Return [x, y] of the center of cell containing provided text 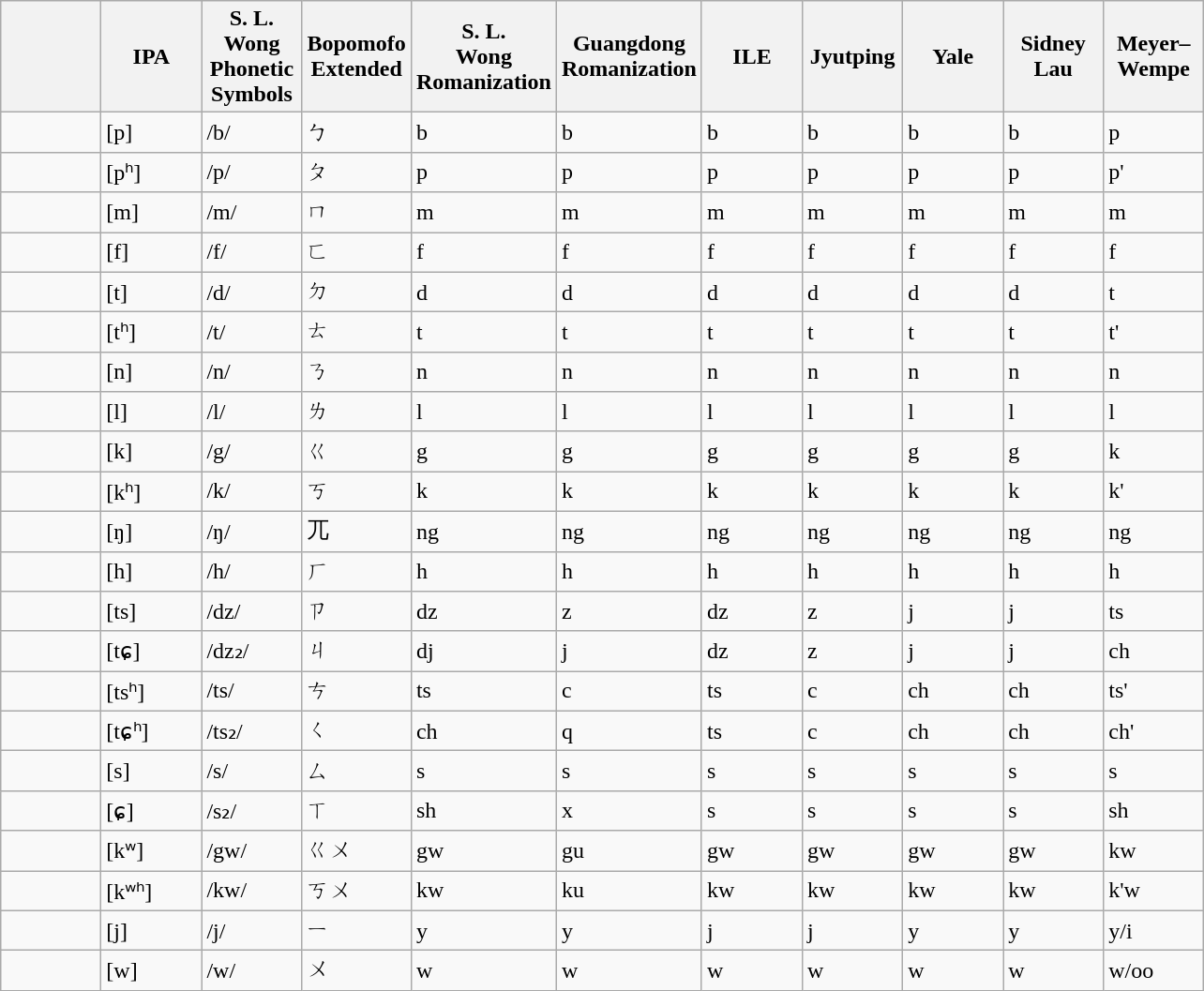
/f/ [251, 253]
[tɕ] [152, 651]
[s] [152, 771]
q [628, 731]
ㄧ [356, 930]
ㄍ [356, 452]
/g/ [251, 452]
p' [1153, 173]
/ts₂/ [251, 731]
/m/ [251, 212]
ㄇ [356, 212]
Jyutping [853, 56]
/h/ [251, 572]
ㄅ [356, 133]
[kʷ] [152, 851]
IPA [152, 56]
ts' [1153, 692]
ㄙ [356, 771]
/d/ [251, 293]
/p/ [251, 173]
ㄗ [356, 611]
[m] [152, 212]
ㄑ [356, 731]
/j/ [251, 930]
/s/ [251, 771]
ㄊ [356, 332]
[ŋ] [152, 531]
/b/ [251, 133]
ㄉ [356, 293]
ㄘ [356, 692]
/ts/ [251, 692]
x [628, 810]
/n/ [251, 371]
ㄍㄨ [356, 851]
gu [628, 851]
/dz/ [251, 611]
[f] [152, 253]
[t] [152, 293]
[tsʰ] [152, 692]
w/oo [1153, 971]
ㄈ [356, 253]
[tɕʰ] [152, 731]
S. L.WongPhoneticSymbols [251, 56]
Yale [953, 56]
/gw/ [251, 851]
t' [1153, 332]
Meyer–Wempe [1153, 56]
ㄨ [356, 971]
/w/ [251, 971]
[tʰ] [152, 332]
/k/ [251, 491]
ILE [752, 56]
ㄆ [356, 173]
S. L.WongRomanization [484, 56]
y/i [1153, 930]
ㄎㄨ [356, 891]
[kʰ] [152, 491]
/kw/ [251, 891]
[p] [152, 133]
[j] [152, 930]
/l/ [251, 413]
ku [628, 891]
ㄐ [356, 651]
[k] [152, 452]
k' [1153, 491]
[ɕ] [152, 810]
ㄫ [356, 531]
[l] [152, 413]
/ŋ/ [251, 531]
k'w [1153, 891]
[h] [152, 572]
[n] [152, 371]
dj [484, 651]
GuangdongRomanization [628, 56]
SidneyLau [1054, 56]
[ts] [152, 611]
ch' [1153, 731]
[pʰ] [152, 173]
ㄋ [356, 371]
ㄒ [356, 810]
[w] [152, 971]
ㄎ [356, 491]
[kʷʰ] [152, 891]
/s₂/ [251, 810]
/dz₂/ [251, 651]
BopomofoExtended [356, 56]
/t/ [251, 332]
ㄌ [356, 413]
ㄏ [356, 572]
